Locate the cell with the specified text and output its [x, y] center coordinate. 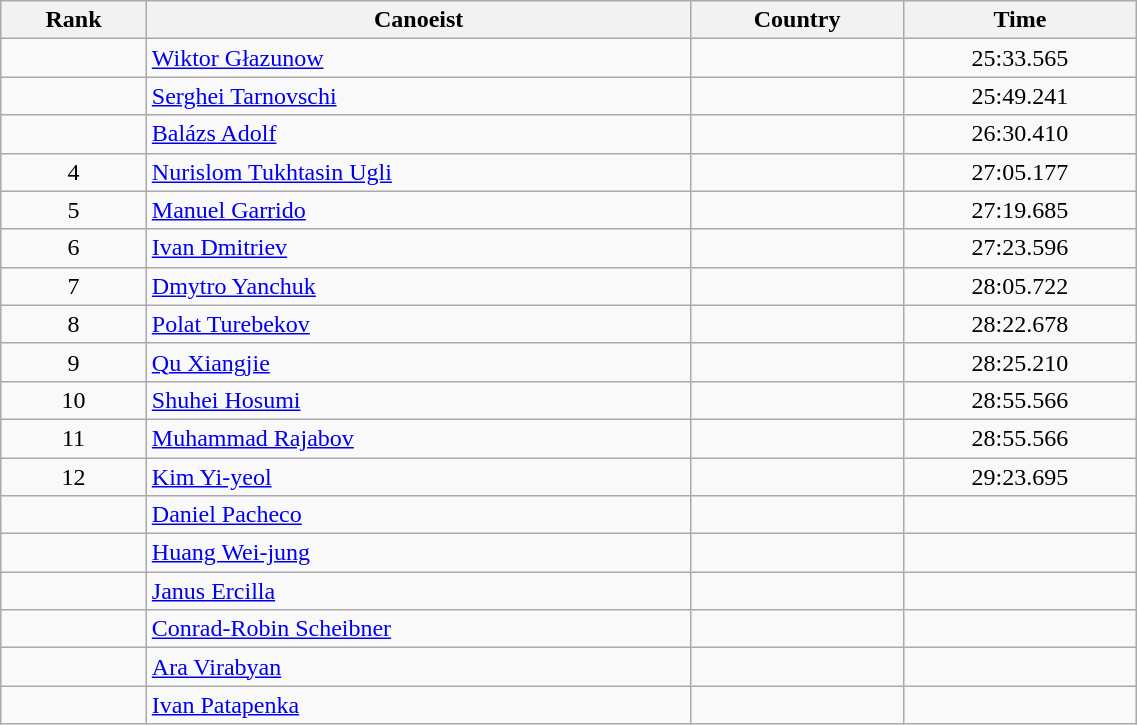
Muhammad Rajabov [418, 438]
Daniel Pacheco [418, 515]
27:23.596 [1020, 248]
Conrad-Robin Scheibner [418, 629]
Serghei Tarnovschi [418, 96]
27:19.685 [1020, 210]
Qu Xiangjie [418, 362]
Rank [74, 20]
Canoeist [418, 20]
26:30.410 [1020, 134]
8 [74, 324]
Wiktor Głazunow [418, 58]
25:49.241 [1020, 96]
Kim Yi-yeol [418, 477]
27:05.177 [1020, 172]
25:33.565 [1020, 58]
5 [74, 210]
Dmytro Yanchuk [418, 286]
12 [74, 477]
Country [797, 20]
Huang Wei-jung [418, 553]
Janus Ercilla [418, 591]
10 [74, 400]
9 [74, 362]
Balázs Adolf [418, 134]
Polat Turebekov [418, 324]
Nurislom Tukhtasin Ugli [418, 172]
Ara Virabyan [418, 667]
7 [74, 286]
28:05.722 [1020, 286]
4 [74, 172]
Ivan Patapenka [418, 705]
Time [1020, 20]
6 [74, 248]
Ivan Dmitriev [418, 248]
Shuhei Hosumi [418, 400]
11 [74, 438]
28:22.678 [1020, 324]
Manuel Garrido [418, 210]
28:25.210 [1020, 362]
29:23.695 [1020, 477]
